Pinpoint the cell where the given text exists, returning its [x, y] midpoint coordinate. 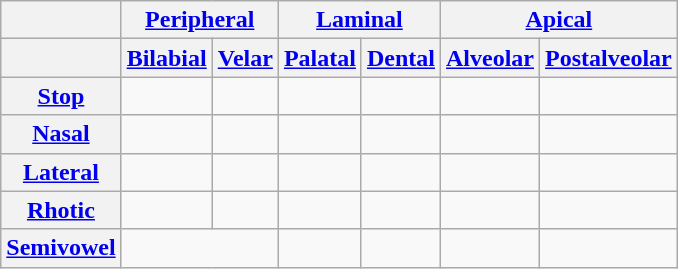
Dental [400, 58]
Bilabial [166, 58]
Lateral [61, 172]
Peripheral [200, 20]
Apical [560, 20]
Alveolar [490, 58]
Stop [61, 96]
Palatal [320, 58]
Rhotic [61, 210]
Nasal [61, 134]
Semivowel [61, 248]
Postalveolar [609, 58]
Laminal [359, 20]
Velar [245, 58]
